Search for the cell housing the specified text and yield its [x, y] center coordinate. 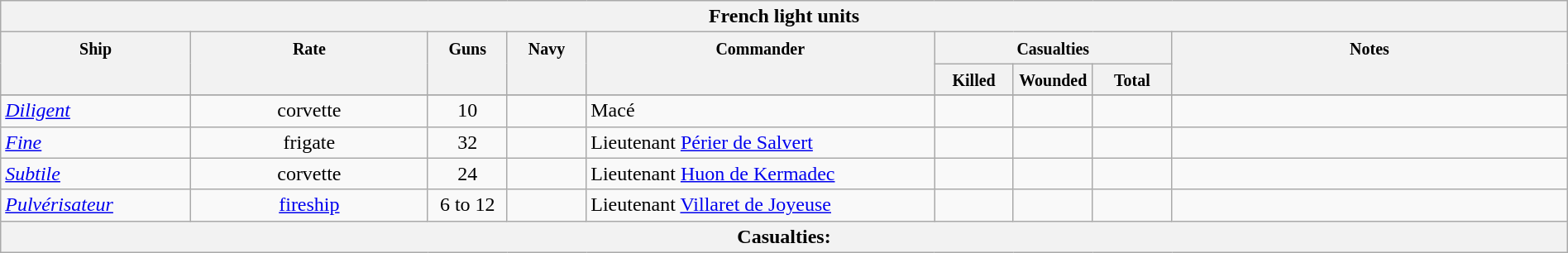
Diligent [96, 111]
French light units [784, 17]
Wounded [1053, 79]
32 [467, 142]
Casualties [1054, 48]
Pulvérisateur [96, 205]
Fine [96, 142]
24 [467, 174]
Casualties: [784, 236]
10 [467, 111]
Lieutenant Périer de Salvert [761, 142]
Killed [974, 79]
Lieutenant Huon de Kermadec [761, 174]
Commander [761, 64]
Total [1132, 79]
frigate [309, 142]
Guns [467, 64]
Subtile [96, 174]
Ship [96, 64]
Lieutenant Villaret de Joyeuse [761, 205]
Macé [761, 111]
Notes [1370, 64]
6 to 12 [467, 205]
Rate [309, 64]
Navy [547, 64]
fireship [309, 205]
